Detect which cell encompasses the target text, then output its (X, Y) center coordinate. 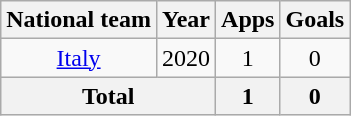
Goals (315, 20)
Year (186, 20)
National team (79, 20)
Italy (79, 58)
Apps (248, 20)
2020 (186, 58)
Total (108, 96)
